Identify which cell holds the provided text, then report its [X, Y] central coordinate. 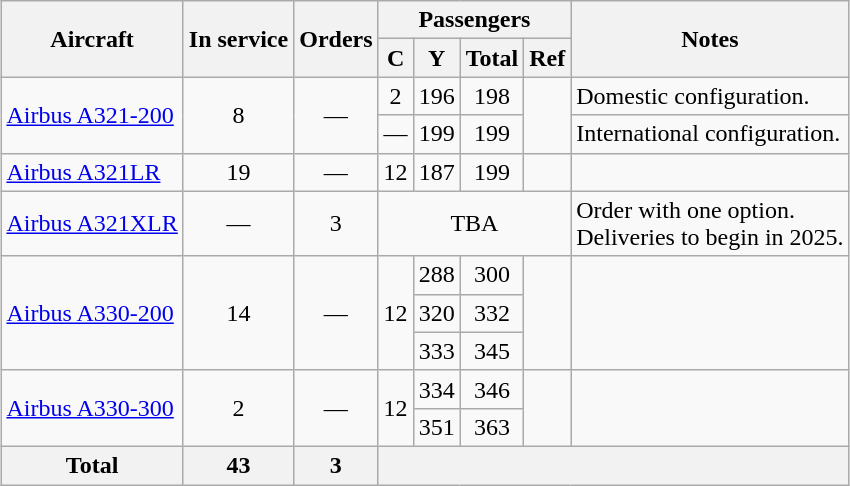
Passengers [474, 20]
Ref [548, 58]
334 [436, 389]
14 [238, 313]
Airbus A321-200 [92, 115]
187 [436, 172]
Airbus A321XLR [92, 224]
Y [436, 58]
19 [238, 172]
Domestic configuration. [710, 96]
345 [492, 351]
Airbus A330-200 [92, 313]
332 [492, 313]
TBA [474, 224]
363 [492, 427]
C [396, 58]
351 [436, 427]
333 [436, 351]
288 [436, 275]
Orders [336, 39]
Airbus A321LR [92, 172]
Notes [710, 39]
43 [238, 465]
Airbus A330-300 [92, 408]
198 [492, 96]
Aircraft [92, 39]
8 [238, 115]
300 [492, 275]
Order with one option.Deliveries to begin in 2025. [710, 224]
In service [238, 39]
346 [492, 389]
196 [436, 96]
International configuration. [710, 134]
320 [436, 313]
